Extract the [X, Y] coordinate from the center of the cell holding the provided text.  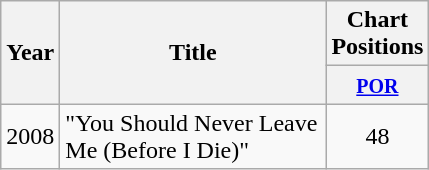
"You Should Never Leave Me (Before I Die)" [193, 136]
POR [378, 85]
2008 [30, 136]
Title [193, 52]
Year [30, 52]
Chart Positions [378, 34]
48 [378, 136]
